Find where the given text appears and provide that cell's center as (x, y) coordinate. 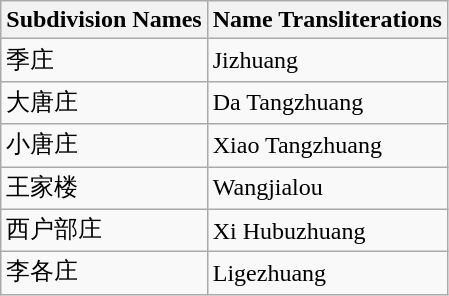
Name Transliterations (327, 20)
大唐庄 (104, 102)
西户部庄 (104, 230)
Xi Hubuzhuang (327, 230)
小唐庄 (104, 146)
季庄 (104, 60)
Ligezhuang (327, 274)
Da Tangzhuang (327, 102)
Subdivision Names (104, 20)
Xiao Tangzhuang (327, 146)
王家楼 (104, 188)
Jizhuang (327, 60)
Wangjialou (327, 188)
李各庄 (104, 274)
